Output the (X, Y) coordinate of the center of the cell containing the given text.  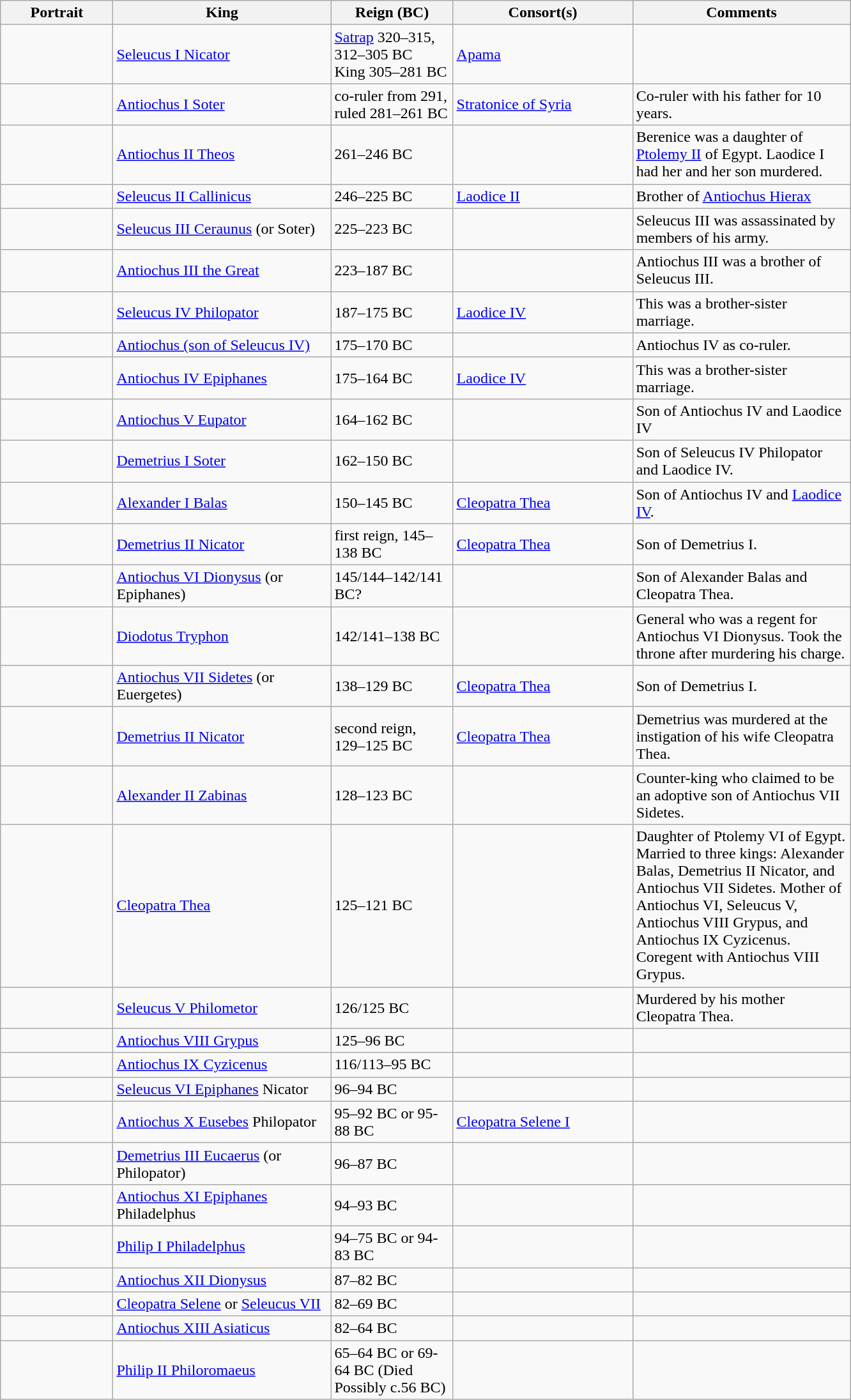
co-ruler from 291, ruled 281–261 BC (392, 105)
Antiochus XIII Asiaticus (222, 1328)
Alexander I Balas (222, 502)
138–129 BC (392, 686)
246–225 BC (392, 196)
Antiochus VI Dionysus (or Epiphanes) (222, 586)
126/125 BC (392, 1008)
Comments (741, 13)
Demetrius III Eucaerus (or Philopator) (222, 1164)
164–162 BC (392, 419)
Philip II Philoromaeus (222, 1370)
Son of Antiochus IV and Laodice IV. (741, 502)
187–175 BC (392, 312)
Antiochus IX Cyzicenus (222, 1065)
82–69 BC (392, 1304)
142/141–138 BC (392, 636)
Seleucus IV Philopator (222, 312)
Seleucus III Ceraunus (or Soter) (222, 229)
225–223 BC (392, 229)
Seleucus I Nicator (222, 54)
Antiochus VII Sidetes (or Euergetes) (222, 686)
125–96 BC (392, 1040)
82–64 BC (392, 1328)
Antiochus III the Great (222, 271)
Seleucus III was assassinated by members of his army. (741, 229)
Seleucus II Callinicus (222, 196)
Murdered by his mother Cleopatra Thea. (741, 1008)
Antiochus VIII Grypus (222, 1040)
Satrap 320–315, 312–305 BC King 305–281 BC (392, 54)
Antiochus IV as co-ruler. (741, 345)
Consort(s) (543, 13)
145/144–142/141 BC? (392, 586)
Antiochus III was a brother of Seleucus III. (741, 271)
Antiochus V Eupator (222, 419)
125–121 BC (392, 906)
Seleucus V Philometor (222, 1008)
Antiochus XI Epiphanes Philadelphus (222, 1205)
Diodotus Tryphon (222, 636)
Cleopatra Selene or Seleucus VII (222, 1304)
223–187 BC (392, 271)
King (222, 13)
95–92 BC or 95-88 BC (392, 1122)
Son of Seleucus IV Philopator and Laodice IV. (741, 461)
116/113–95 BC (392, 1065)
Reign (BC) (392, 13)
Son of Alexander Balas and Cleopatra Thea. (741, 586)
94–93 BC (392, 1205)
Seleucus VI Epiphanes Nicator (222, 1089)
second reign, 129–125 BC (392, 736)
Demetrius was murdered at the instigation of his wife Cleopatra Thea. (741, 736)
Apama (543, 54)
128–123 BC (392, 795)
261–246 BC (392, 155)
Antiochus I Soter (222, 105)
Philip I Philadelphus (222, 1247)
Demetrius I Soter (222, 461)
Co-ruler with his father for 10 years. (741, 105)
Antiochus X Eusebes Philopator (222, 1122)
first reign, 145–138 BC (392, 544)
Portrait (57, 13)
175–164 BC (392, 378)
General who was a regent for Antiochus VI Dionysus. Took the throne after murdering his charge. (741, 636)
Stratonice of Syria (543, 105)
Laodice II (543, 196)
Alexander II Zabinas (222, 795)
Antiochus XII Dionysus (222, 1279)
Berenice was a daughter of Ptolemy II of Egypt. Laodice I had her and her son murdered. (741, 155)
96–87 BC (392, 1164)
175–170 BC (392, 345)
Antiochus (son of Seleucus IV) (222, 345)
Son of Antiochus IV and Laodice IV (741, 419)
Cleopatra Selene I (543, 1122)
94–75 BC or 94-83 BC (392, 1247)
Antiochus IV Epiphanes (222, 378)
87–82 BC (392, 1279)
Brother of Antiochus Hierax (741, 196)
96–94 BC (392, 1089)
Antiochus II Theos (222, 155)
Counter-king who claimed to be an adoptive son of Antiochus VII Sidetes. (741, 795)
162–150 BC (392, 461)
150–145 BC (392, 502)
65–64 BC or 69-64 BC (Died Possibly c.56 BC) (392, 1370)
